Return the (X, Y) coordinate for the center point of the cell that contains the specified text.  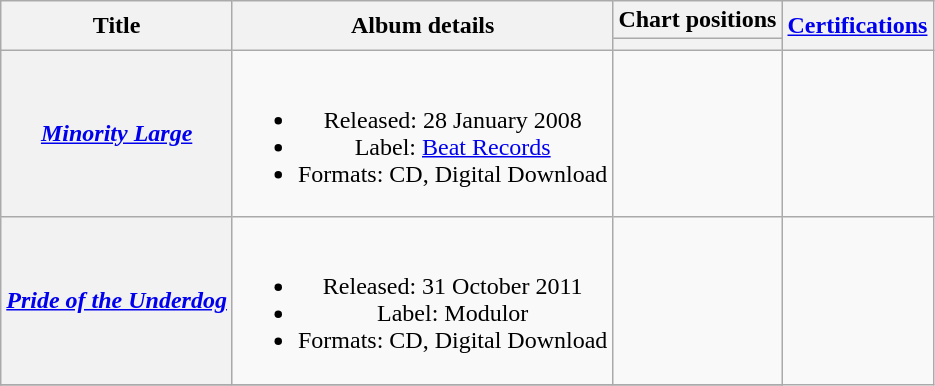
Pride of the Underdog (117, 300)
Chart positions (698, 20)
Released: 31 October 2011Label: ModulorFormats: CD, Digital Download (422, 300)
Minority Large (117, 134)
Album details (422, 26)
Title (117, 26)
Certifications (858, 26)
Released: 28 January 2008Label: Beat RecordsFormats: CD, Digital Download (422, 134)
